From the cell containing the given text, extract its center point as (x, y) coordinate. 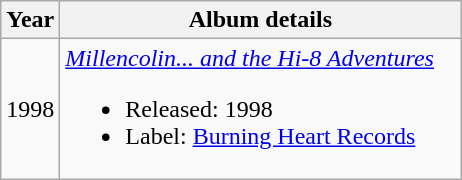
Millencolin... and the Hi-8 AdventuresReleased: 1998Label: Burning Heart Records (260, 109)
Year (30, 20)
1998 (30, 109)
Album details (260, 20)
